From the cell containing the given text, extract its center point as (X, Y) coordinate. 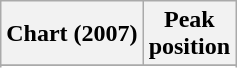
Peakposition (189, 34)
Chart (2007) (72, 34)
